Return the [X, Y] coordinate for the center point of the cell that contains the specified text.  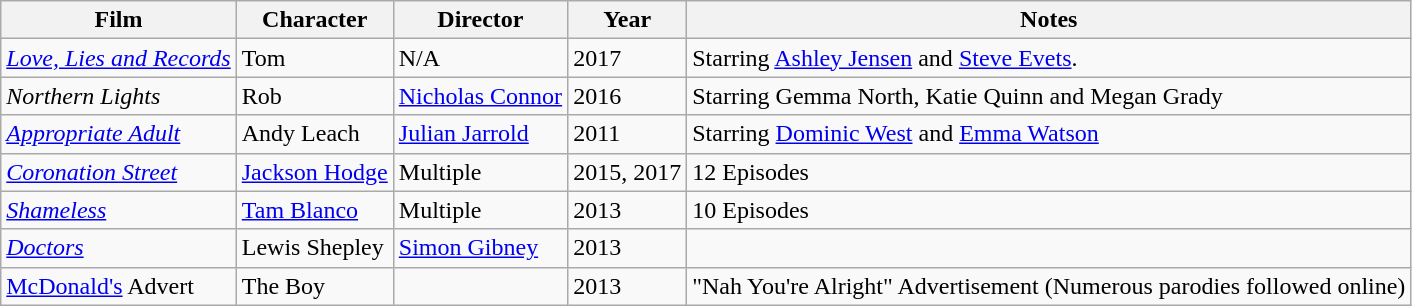
2015, 2017 [628, 172]
Coronation Street [118, 172]
Jackson Hodge [314, 172]
12 Episodes [1049, 172]
N/A [480, 58]
2016 [628, 96]
Character [314, 20]
Shameless [118, 210]
2017 [628, 58]
Tom [314, 58]
Starring Dominic West and Emma Watson [1049, 134]
Director [480, 20]
The Boy [314, 286]
"Nah You're Alright" Advertisement (Numerous parodies followed online) [1049, 286]
10 Episodes [1049, 210]
Nicholas Connor [480, 96]
Rob [314, 96]
Lewis Shepley [314, 248]
Northern Lights [118, 96]
Starring Gemma North, Katie Quinn and Megan Grady [1049, 96]
Simon Gibney [480, 248]
Year [628, 20]
Doctors [118, 248]
Appropriate Adult [118, 134]
Notes [1049, 20]
Film [118, 20]
Love, Lies and Records [118, 58]
Tam Blanco [314, 210]
Andy Leach [314, 134]
Starring Ashley Jensen and Steve Evets. [1049, 58]
2011 [628, 134]
Julian Jarrold [480, 134]
McDonald's Advert [118, 286]
